Return the [x, y] coordinate for the center point of the cell that contains the specified text.  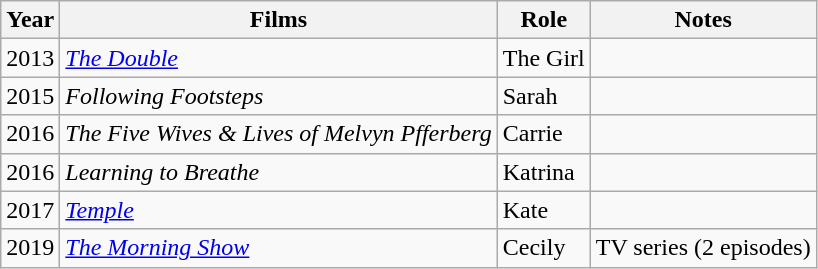
2019 [30, 248]
The Girl [544, 58]
Year [30, 20]
Kate [544, 210]
The Five Wives & Lives of Melvyn Pfferberg [278, 134]
2015 [30, 96]
Films [278, 20]
Cecily [544, 248]
The Double [278, 58]
Carrie [544, 134]
Sarah [544, 96]
Katrina [544, 172]
2017 [30, 210]
Following Footsteps [278, 96]
2013 [30, 58]
Notes [703, 20]
Temple [278, 210]
TV series (2 episodes) [703, 248]
The Morning Show [278, 248]
Learning to Breathe [278, 172]
Role [544, 20]
